Determine the (X, Y) coordinate at the center of the cell enclosing the given text.  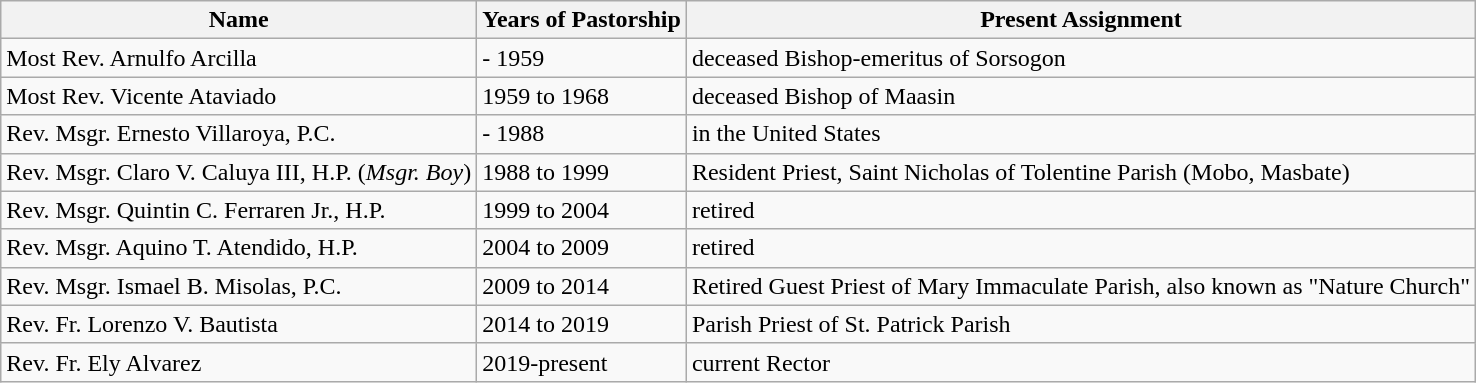
current Rector (1080, 362)
in the United States (1080, 134)
Rev. Msgr. Ismael B. Misolas, P.C. (239, 286)
deceased Bishop-emeritus of Sorsogon (1080, 58)
deceased Bishop of Maasin (1080, 96)
Most Rev. Vicente Ataviado (239, 96)
Rev. Msgr. Claro V. Caluya III, H.P. (Msgr. Boy) (239, 172)
Rev. Msgr. Aquino T. Atendido, H.P. (239, 248)
- 1959 (582, 58)
- 1988 (582, 134)
Retired Guest Priest of Mary Immaculate Parish, also known as "Nature Church" (1080, 286)
Most Rev. Arnulfo Arcilla (239, 58)
2009 to 2014 (582, 286)
Rev. Msgr. Ernesto Villaroya, P.C. (239, 134)
Rev. Fr. Lorenzo V. Bautista (239, 324)
Resident Priest, Saint Nicholas of Tolentine Parish (Mobo, Masbate) (1080, 172)
2004 to 2009 (582, 248)
1988 to 1999 (582, 172)
Name (239, 20)
Present Assignment (1080, 20)
Rev. Fr. Ely Alvarez (239, 362)
Rev. Msgr. Quintin C. Ferraren Jr., H.P. (239, 210)
1999 to 2004 (582, 210)
2014 to 2019 (582, 324)
Years of Pastorship (582, 20)
1959 to 1968 (582, 96)
Parish Priest of St. Patrick Parish (1080, 324)
2019-present (582, 362)
